Locate the cell with the specified text and output its [x, y] center coordinate. 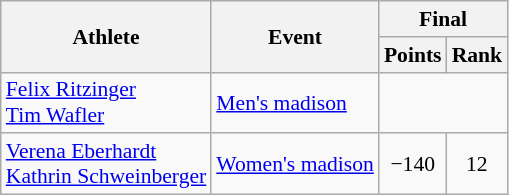
Athlete [106, 36]
−140 [413, 164]
Men's madison [295, 102]
Verena EberhardtKathrin Schweinberger [106, 164]
Final [443, 19]
Women's madison [295, 164]
12 [478, 164]
Points [413, 55]
Felix RitzingerTim Wafler [106, 102]
Event [295, 36]
Rank [478, 55]
